Detect which cell encompasses the target text, then output its (x, y) center coordinate. 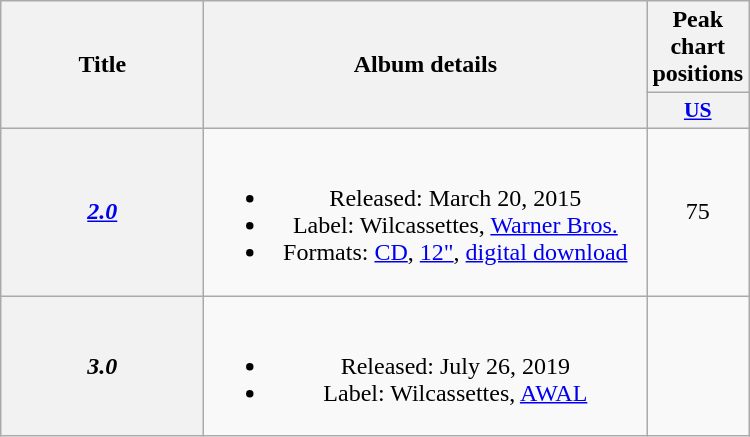
Album details (426, 65)
75 (698, 212)
2.0 (102, 212)
Released: July 26, 2019Label: Wilcassettes, AWAL (426, 366)
Released: March 20, 2015Label: Wilcassettes, Warner Bros.Formats: CD, 12", digital download (426, 212)
Peak chart positions (698, 47)
US (698, 111)
Title (102, 65)
3.0 (102, 366)
